Provide the [x, y] coordinate of the cell's center where the given text is located.  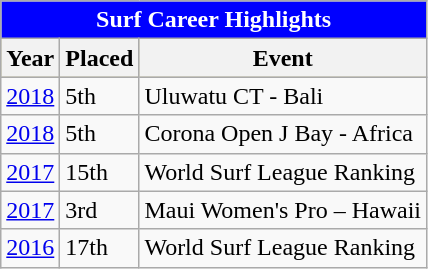
Placed [100, 58]
15th [100, 172]
17th [100, 248]
Year [30, 58]
Uluwatu CT - Bali [283, 96]
3rd [100, 210]
2016 [30, 248]
Surf Career Highlights [214, 20]
Event [283, 58]
Corona Open J Bay - Africa [283, 134]
Maui Women's Pro – Hawaii [283, 210]
